Capture the cell that displays the provided text and extract its (X, Y) central coordinate. 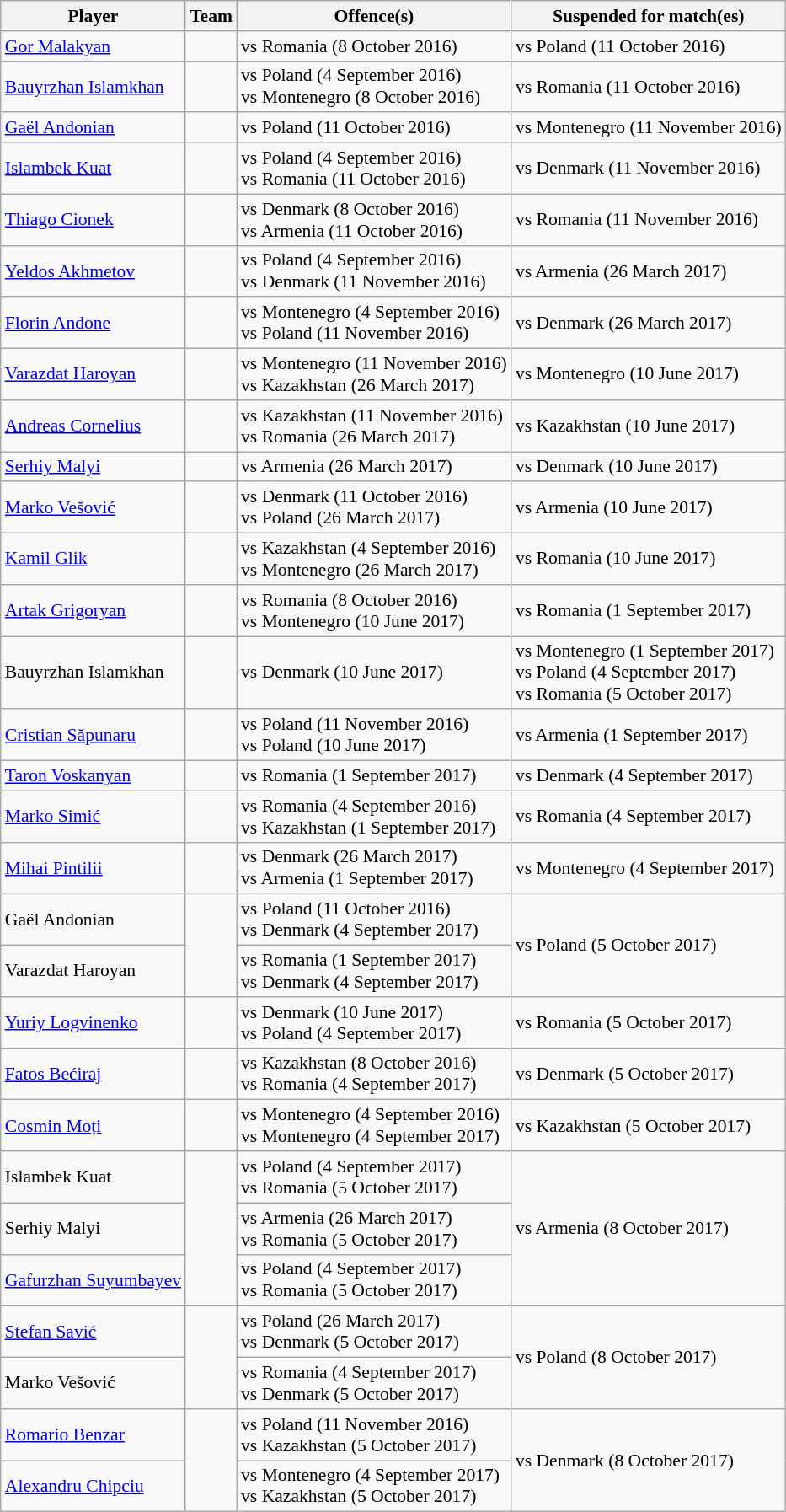
vs Montenegro (11 November 2016) vs Kazakhstan (26 March 2017) (374, 374)
vs Montenegro (4 September 2016) vs Montenegro (4 September 2017) (374, 1126)
vs Montenegro (10 June 2017) (649, 374)
vs Poland (5 October 2017) (649, 946)
vs Montenegro (4 September 2016) vs Poland (11 November 2016) (374, 324)
Kamil Glik (93, 560)
vs Romania (4 September 2017) vs Denmark (5 October 2017) (374, 1384)
Yeldos Akhmetov (93, 271)
Team (211, 16)
vs Poland (11 November 2016) vs Poland (10 June 2017) (374, 735)
vs Romania (10 June 2017) (649, 560)
vs Armenia (1 September 2017) (649, 735)
Stefan Savić (93, 1332)
vs Romania (11 October 2016) (649, 86)
vs Poland (11 October 2016) vs Denmark (4 September 2017) (374, 920)
Player (93, 16)
vs Romania (4 September 2017) (649, 816)
vs Denmark (8 October 2016) vs Armenia (11 October 2016) (374, 219)
vs Denmark (10 June 2017) vs Poland (4 September 2017) (374, 1023)
vs Montenegro (11 November 2016) (649, 128)
Andreas Cornelius (93, 426)
vs Denmark (5 October 2017) (649, 1074)
vs Romania (5 October 2017) (649, 1023)
vs Armenia (8 October 2017) (649, 1229)
Thiago Cionek (93, 219)
vs Poland (4 September 2016) vs Montenegro (8 October 2016) (374, 86)
Florin Andone (93, 324)
Gor Malakyan (93, 46)
vs Romania (8 October 2016) (374, 46)
Alexandru Chipciu (93, 1487)
vs Denmark (11 November 2016) (649, 169)
Taron Voskanyan (93, 776)
vs Romania (4 September 2016) vs Kazakhstan (1 September 2017) (374, 816)
Yuriy Logvinenko (93, 1023)
Cosmin Moți (93, 1126)
vs Romania (11 November 2016) (649, 219)
vs Kazakhstan (8 October 2016) vs Romania (4 September 2017) (374, 1074)
vs Poland (26 March 2017) vs Denmark (5 October 2017) (374, 1332)
vs Montenegro (4 September 2017) vs Kazakhstan (5 October 2017) (374, 1487)
vs Poland (4 September 2016) vs Denmark (11 November 2016) (374, 271)
Marko Simić (93, 816)
Artak Grigoryan (93, 610)
vs Romania (8 October 2016) vs Montenegro (10 June 2017) (374, 610)
vs Armenia (10 June 2017) (649, 507)
vs Kazakhstan (4 September 2016) vs Montenegro (26 March 2017) (374, 560)
Cristian Săpunaru (93, 735)
Fatos Bećiraj (93, 1074)
Romario Benzar (93, 1434)
vs Montenegro (1 September 2017)vs Poland (4 September 2017)vs Romania (5 October 2017) (649, 673)
vs Kazakhstan (5 October 2017) (649, 1126)
vs Kazakhstan (10 June 2017) (649, 426)
Mihai Pintilii (93, 868)
vs Denmark (8 October 2017) (649, 1461)
vs Montenegro (4 September 2017) (649, 868)
vs Denmark (26 March 2017) (649, 324)
vs Poland (11 November 2016) vs Kazakhstan (5 October 2017) (374, 1434)
vs Denmark (4 September 2017) (649, 776)
vs Armenia (26 March 2017) vs Romania (5 October 2017) (374, 1229)
Offence(s) (374, 16)
Suspended for match(es) (649, 16)
vs Kazakhstan (11 November 2016) vs Romania (26 March 2017) (374, 426)
vs Denmark (26 March 2017) vs Armenia (1 September 2017) (374, 868)
vs Poland (4 September 2016) vs Romania (11 October 2016) (374, 169)
vs Poland (8 October 2017) (649, 1358)
vs Denmark (11 October 2016) vs Poland (26 March 2017) (374, 507)
vs Romania (1 September 2017) vs Denmark (4 September 2017) (374, 971)
Gafurzhan Suyumbayev (93, 1279)
